Determine the [x, y] coordinate at the center of the cell enclosing the given text.  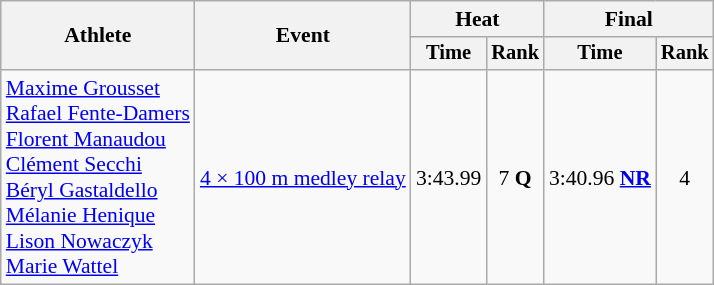
Heat [478, 19]
3:40.96 NR [600, 177]
4 [685, 177]
Athlete [98, 36]
Event [303, 36]
Final [629, 19]
3:43.99 [448, 177]
Maxime GroussetRafael Fente-DamersFlorent ManaudouClément SecchiBéryl GastaldelloMélanie HeniqueLison NowaczykMarie Wattel [98, 177]
4 × 100 m medley relay [303, 177]
7 Q [515, 177]
